Output the [x, y] coordinate of the center of the cell containing the given text.  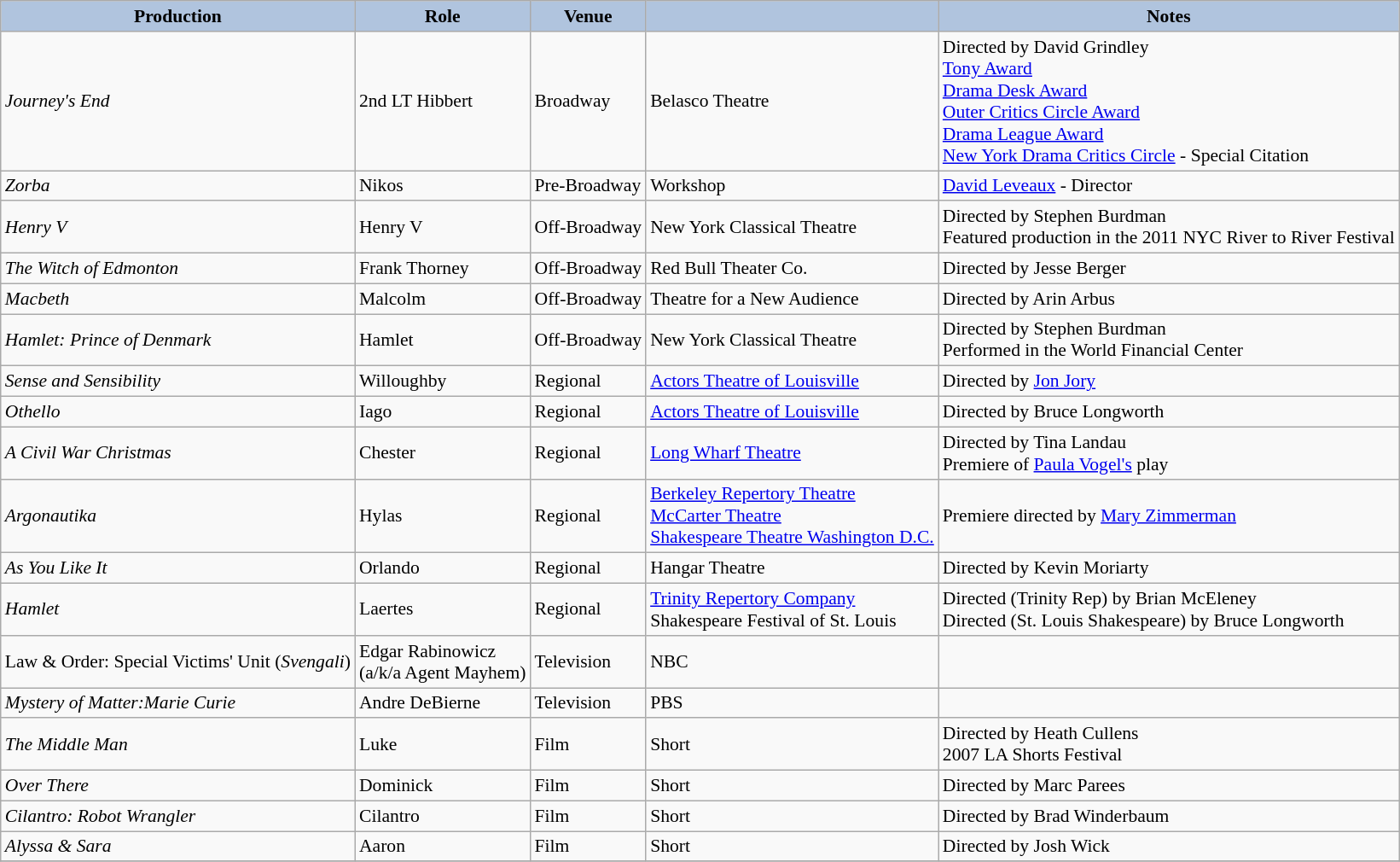
Chester [443, 452]
Directed by Stephen BurdmanPerformed in the World Financial Center [1169, 340]
As You Like It [177, 568]
Directed by Josh Wick [1169, 847]
Directed by Tina LandauPremiere of Paula Vogel's play [1169, 452]
Directed by Jesse Berger [1169, 269]
NBC [792, 662]
Theatre for a New Audience [792, 299]
Pre-Broadway [588, 186]
Zorba [177, 186]
Hylas [443, 515]
Dominick [443, 786]
Frank Thorney [443, 269]
David Leveaux - Director [1169, 186]
Directed by Heath Cullens2007 LA Shorts Festival [1169, 744]
The Witch of Edmonton [177, 269]
Workshop [792, 186]
Mystery of Matter:Marie Curie [177, 703]
Argonautika [177, 515]
Orlando [443, 568]
Andre DeBierne [443, 703]
Macbeth [177, 299]
Cilantro: Robot Wrangler [177, 816]
Red Bull Theater Co. [792, 269]
Alyssa & Sara [177, 847]
Luke [443, 744]
Premiere directed by Mary Zimmerman [1169, 515]
Notes [1169, 16]
Sense and Sensibility [177, 381]
2nd LT Hibbert [443, 101]
Nikos [443, 186]
Hangar Theatre [792, 568]
Aaron [443, 847]
Production [177, 16]
Othello [177, 412]
Laertes [443, 609]
Hamlet: Prince of Denmark [177, 340]
Directed by Brad Winderbaum [1169, 816]
A Civil War Christmas [177, 452]
Venue [588, 16]
Broadway [588, 101]
Belasco Theatre [792, 101]
Edgar Rabinowicz(a/k/a Agent Mayhem) [443, 662]
Directed by Kevin Moriarty [1169, 568]
Directed by David GrindleyTony AwardDrama Desk AwardOuter Critics Circle AwardDrama League AwardNew York Drama Critics Circle - Special Citation [1169, 101]
Law & Order: Special Victims' Unit (Svengali) [177, 662]
Malcolm [443, 299]
Directed by Arin Arbus [1169, 299]
Over There [177, 786]
Journey's End [177, 101]
Directed by Stephen BurdmanFeatured production in the 2011 NYC River to River Festival [1169, 227]
Berkeley Repertory Theatre McCarter TheatreShakespeare Theatre Washington D.C. [792, 515]
Directed (Trinity Rep) by Brian McEleneyDirected (St. Louis Shakespeare) by Bruce Longworth [1169, 609]
Cilantro [443, 816]
Willoughby [443, 381]
PBS [792, 703]
The Middle Man [177, 744]
Directed by Jon Jory [1169, 381]
Long Wharf Theatre [792, 452]
Iago [443, 412]
Trinity Repertory CompanyShakespeare Festival of St. Louis [792, 609]
Role [443, 16]
Directed by Marc Parees [1169, 786]
Directed by Bruce Longworth [1169, 412]
